Determine the (X, Y) coordinate at the center of the cell enclosing the given text.  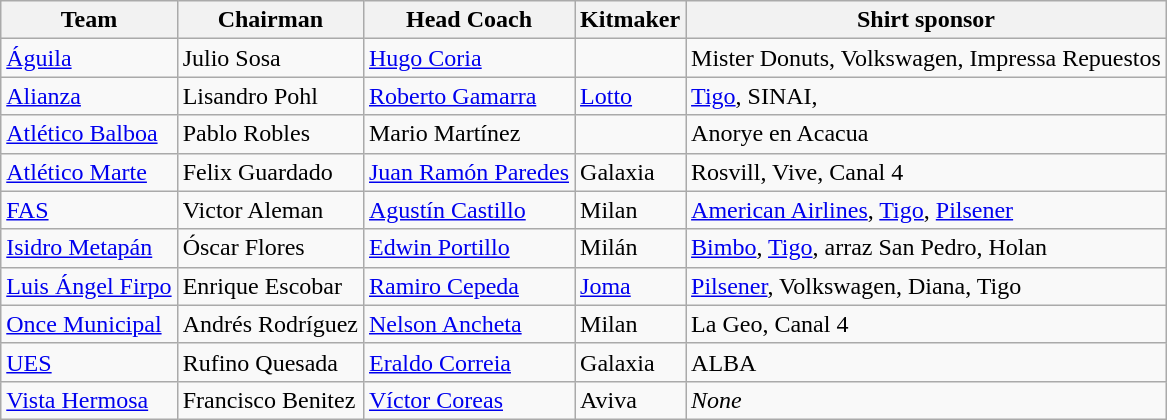
UES (89, 362)
Águila (89, 58)
Anorye en Acacua (926, 134)
American Airlines, Tigo, Pilsener (926, 210)
Pilsener, Volkswagen, Diana, Tigo (926, 286)
Rosvill, Vive, Canal 4 (926, 172)
Luis Ángel Firpo (89, 286)
Isidro Metapán (89, 248)
Andrés Rodríguez (270, 324)
Felix Guardado (270, 172)
Chairman (270, 20)
Kitmaker (630, 20)
Lisandro Pohl (270, 96)
Roberto Gamarra (468, 96)
Pablo Robles (270, 134)
Agustín Castillo (468, 210)
Head Coach (468, 20)
Victor Aleman (270, 210)
Nelson Ancheta (468, 324)
Aviva (630, 400)
Lotto (630, 96)
Julio Sosa (270, 58)
Francisco Benitez (270, 400)
Bimbo, Tigo, arraz San Pedro, Holan (926, 248)
Juan Ramón Paredes (468, 172)
Atlético Balboa (89, 134)
Hugo Coria (468, 58)
Edwin Portillo (468, 248)
Víctor Coreas (468, 400)
Alianza (89, 96)
Ramiro Cepeda (468, 286)
Óscar Flores (270, 248)
Mario Martínez (468, 134)
Eraldo Correia (468, 362)
ALBA (926, 362)
Shirt sponsor (926, 20)
Mister Donuts, Volkswagen, Impressa Repuestos (926, 58)
Team (89, 20)
Joma (630, 286)
Atlético Marte (89, 172)
Tigo, SINAI, (926, 96)
Enrique Escobar (270, 286)
None (926, 400)
Once Municipal (89, 324)
FAS (89, 210)
Milán (630, 248)
Vista Hermosa (89, 400)
Rufino Quesada (270, 362)
La Geo, Canal 4 (926, 324)
